Capture the cell that displays the provided text and extract its [x, y] central coordinate. 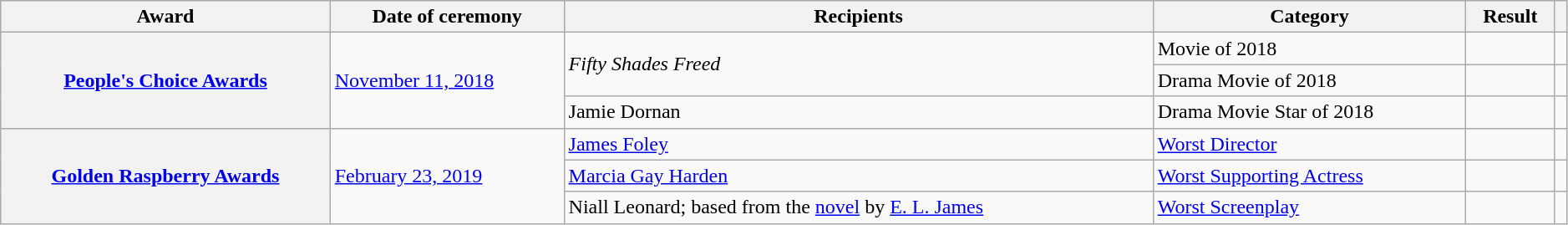
Niall Leonard; based from the novel by E. L. James [859, 207]
People's Choice Awards [165, 80]
Worst Director [1310, 144]
Jamie Dornan [859, 112]
Recipients [859, 17]
Category [1310, 17]
Movie of 2018 [1310, 49]
Date of ceremony [447, 17]
Worst Supporting Actress [1310, 176]
Result [1510, 17]
Fifty Shades Freed [859, 64]
February 23, 2019 [447, 176]
Golden Raspberry Awards [165, 176]
November 11, 2018 [447, 80]
James Foley [859, 144]
Award [165, 17]
Worst Screenplay [1310, 207]
Marcia Gay Harden [859, 176]
Drama Movie Star of 2018 [1310, 112]
Drama Movie of 2018 [1310, 80]
